Detect which cell encompasses the target text, then output its (X, Y) center coordinate. 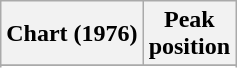
Peakposition (189, 34)
Chart (1976) (72, 34)
